Capture the cell that displays the provided text and extract its [X, Y] central coordinate. 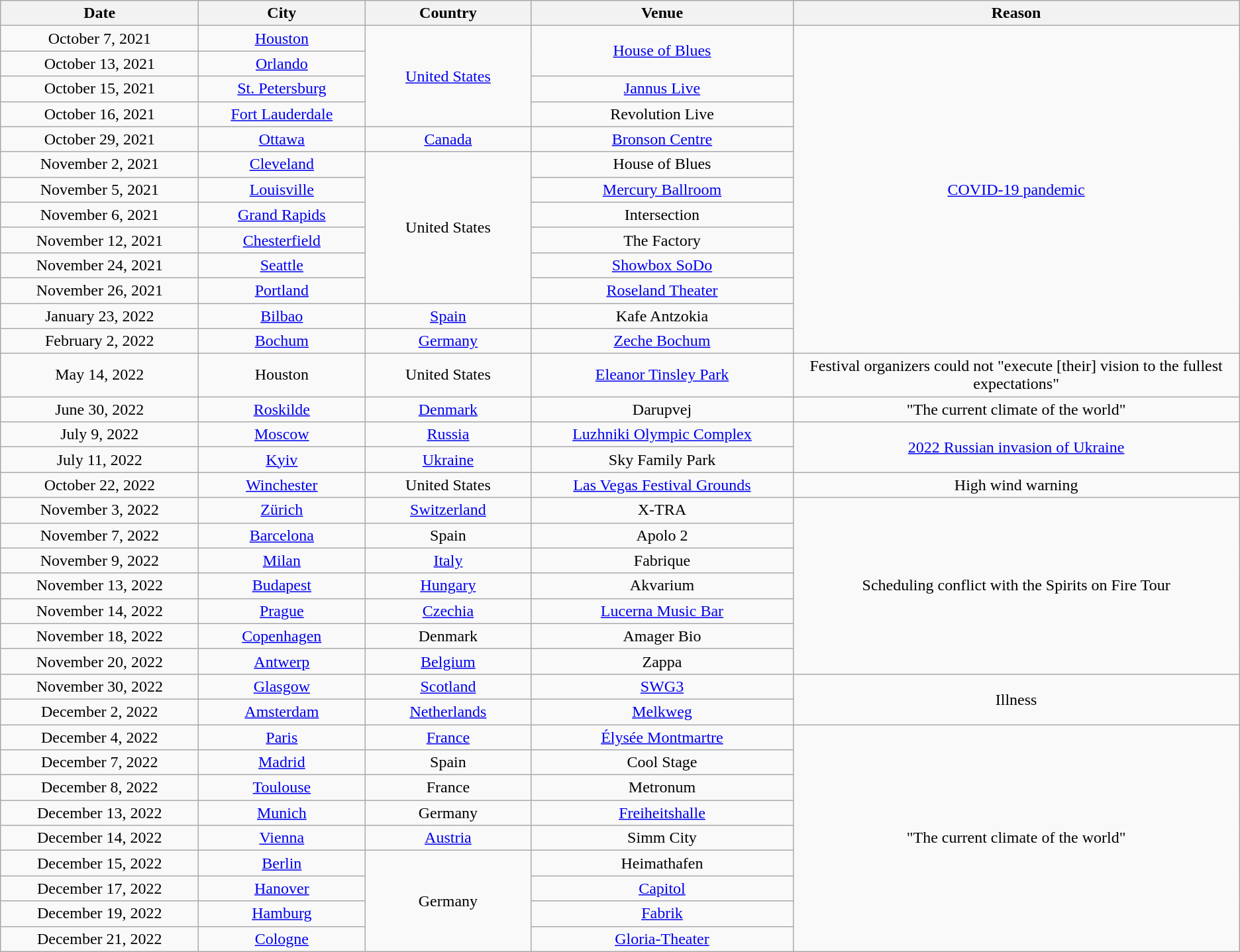
Simm City [662, 838]
November 18, 2022 [99, 636]
Ottawa [282, 139]
Antwerp [282, 661]
Scotland [448, 686]
Grand Rapids [282, 215]
Netherlands [448, 712]
December 17, 2022 [99, 888]
Italy [448, 560]
Barcelona [282, 535]
Sky Family Park [662, 460]
Intersection [662, 215]
Chesterfield [282, 240]
Roseland Theater [662, 290]
Eleanor Tinsley Park [662, 375]
December 2, 2022 [99, 712]
November 30, 2022 [99, 686]
SWG3 [662, 686]
Heimathafen [662, 863]
2022 Russian invasion of Ukraine [1016, 447]
Copenhagen [282, 636]
July 9, 2022 [99, 435]
Budapest [282, 586]
Jannus Live [662, 89]
Vienna [282, 838]
November 24, 2021 [99, 265]
Portland [282, 290]
December 8, 2022 [99, 788]
Munich [282, 813]
November 13, 2022 [99, 586]
Switzerland [448, 510]
Gloria-Theater [662, 939]
Louisville [282, 189]
The Factory [662, 240]
Fort Lauderdale [282, 114]
January 23, 2022 [99, 316]
Bochum [282, 341]
July 11, 2022 [99, 460]
Scheduling conflict with the Spirits on Fire Tour [1016, 586]
Reason [1016, 13]
Austria [448, 838]
Date [99, 13]
December 21, 2022 [99, 939]
Madrid [282, 763]
COVID-19 pandemic [1016, 189]
Hanover [282, 888]
November 2, 2021 [99, 164]
Akvarium [662, 586]
December 7, 2022 [99, 763]
City [282, 13]
Festival organizers could not "execute [their] vision to the fullest expectations" [1016, 375]
June 30, 2022 [99, 409]
Luzhniki Olympic Complex [662, 435]
Canada [448, 139]
Apolo 2 [662, 535]
October 16, 2021 [99, 114]
November 14, 2022 [99, 611]
Glasgow [282, 686]
December 14, 2022 [99, 838]
Hamburg [282, 914]
December 19, 2022 [99, 914]
Roskilde [282, 409]
Élysée Montmartre [662, 737]
Lucerna Music Bar [662, 611]
October 15, 2021 [99, 89]
Fabrik [662, 914]
Kafe Antzokia [662, 316]
Bilbao [282, 316]
May 14, 2022 [99, 375]
Cologne [282, 939]
Orlando [282, 64]
October 13, 2021 [99, 64]
Winchester [282, 485]
October 22, 2022 [99, 485]
November 6, 2021 [99, 215]
St. Petersburg [282, 89]
Venue [662, 13]
Darupvej [662, 409]
Showbox SoDo [662, 265]
Milan [282, 560]
Cool Stage [662, 763]
X-TRA [662, 510]
November 9, 2022 [99, 560]
Toulouse [282, 788]
Kyiv [282, 460]
Prague [282, 611]
Zappa [662, 661]
Melkweg [662, 712]
December 4, 2022 [99, 737]
Zürich [282, 510]
October 7, 2021 [99, 38]
Berlin [282, 863]
Las Vegas Festival Grounds [662, 485]
Ukraine [448, 460]
November 5, 2021 [99, 189]
November 3, 2022 [99, 510]
Belgium [448, 661]
Amsterdam [282, 712]
Zeche Bochum [662, 341]
Czechia [448, 611]
Illness [1016, 699]
Russia [448, 435]
Mercury Ballroom [662, 189]
Country [448, 13]
Bronson Centre [662, 139]
Freiheitshalle [662, 813]
Amager Bio [662, 636]
Metronum [662, 788]
October 29, 2021 [99, 139]
Seattle [282, 265]
High wind warning [1016, 485]
February 2, 2022 [99, 341]
December 13, 2022 [99, 813]
Capitol [662, 888]
November 12, 2021 [99, 240]
Paris [282, 737]
Revolution Live [662, 114]
November 7, 2022 [99, 535]
November 26, 2021 [99, 290]
Fabrique [662, 560]
Moscow [282, 435]
November 20, 2022 [99, 661]
Hungary [448, 586]
Cleveland [282, 164]
December 15, 2022 [99, 863]
